Extract the (x, y) coordinate from the center of the cell holding the provided text.  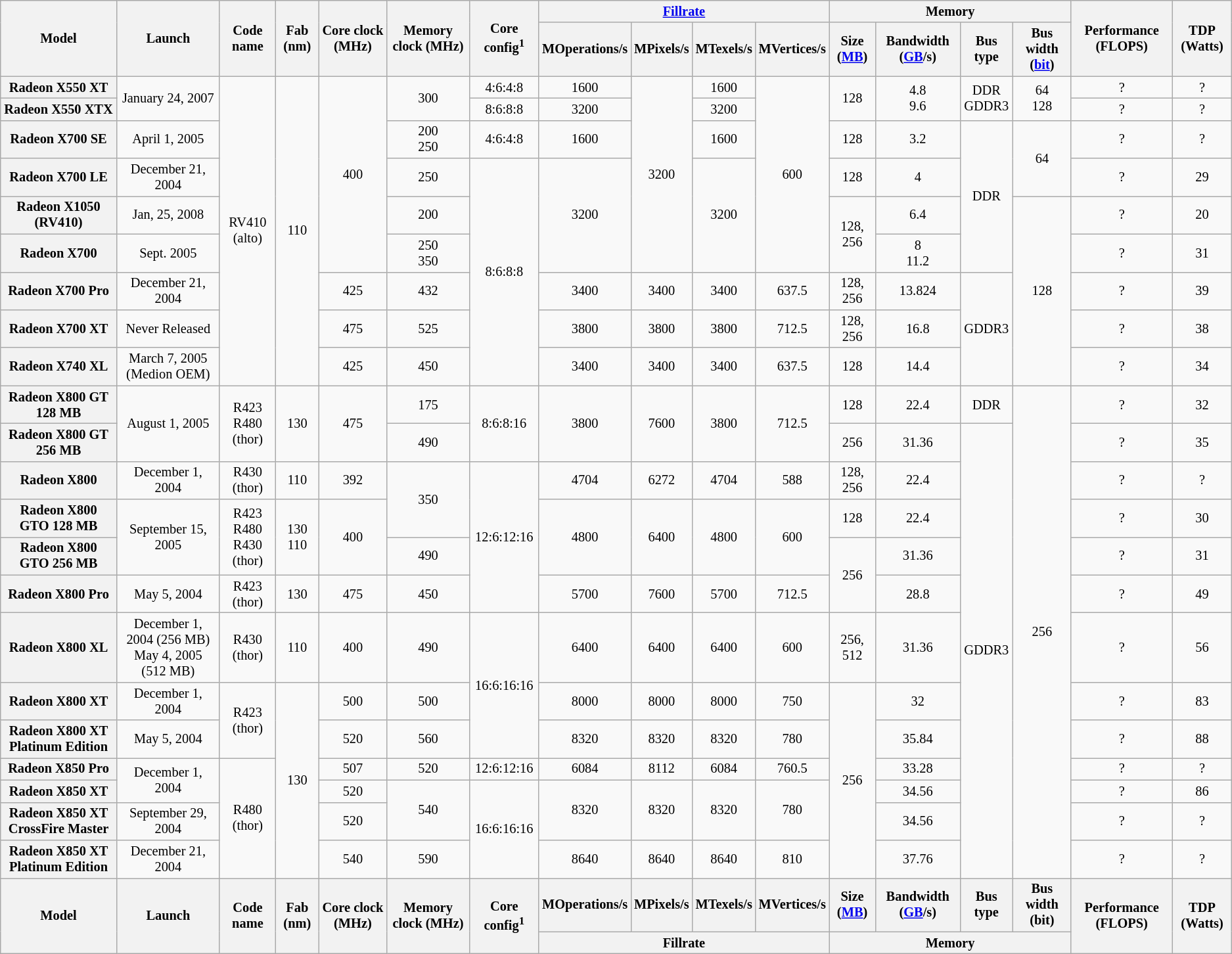
Radeon X700 Pro (59, 291)
Radeon X700 LE (59, 177)
35 (1202, 442)
810 (792, 859)
250 (428, 177)
Radeon X800 GTO 256 MB (59, 556)
13.824 (917, 291)
588 (792, 480)
Radeon X800 XL (59, 647)
35.84 (917, 739)
56 (1202, 647)
4 (917, 177)
811.2 (917, 253)
34 (1202, 367)
760.5 (792, 769)
Radeon X700 (59, 253)
Radeon X740 XL (59, 367)
Radeon X1050 (RV410) (59, 215)
Jan, 25, 2008 (168, 215)
March 7, 2005 (Medion OEM) (168, 367)
Radeon X800 Pro (59, 594)
560 (428, 739)
49 (1202, 594)
33.28 (917, 769)
525 (428, 329)
August 1, 2005 (168, 423)
Radeon X700 SE (59, 139)
Sept. 2005 (168, 253)
4.89.6 (917, 99)
8112 (661, 769)
256, 512 (853, 647)
250350 (428, 253)
750 (792, 701)
590 (428, 859)
December 1, 2004 (256 MB)May 4, 2005 (512 MB) (168, 647)
8:6:8:16 (504, 423)
29 (1202, 177)
350 (428, 499)
130110 (297, 537)
Radeon X850 XT CrossFire Master (59, 821)
Never Released (168, 329)
Radeon X850 XT (59, 791)
January 24, 2007 (168, 99)
20 (1202, 215)
175 (428, 405)
28.8 (917, 594)
30 (1202, 518)
R423R480 (thor) (247, 423)
Radeon X800 XT (59, 701)
38 (1202, 329)
DDRGDDR3 (986, 99)
Radeon X850 Pro (59, 769)
432 (428, 291)
37.76 (917, 859)
Radeon X800 GTO 128 MB (59, 518)
300 (428, 99)
September 29, 2004 (168, 821)
88 (1202, 739)
Radeon X800 (59, 480)
Radeon X800 GT 128 MB (59, 405)
R480 (thor) (247, 817)
Radeon X850 XT Platinum Edition (59, 859)
86 (1202, 791)
Radeon X550 XTX (59, 109)
16.8 (917, 329)
6272 (661, 480)
Radeon X800 GT 256 MB (59, 442)
200 (428, 215)
14.4 (917, 367)
507 (352, 769)
Radeon X700 XT (59, 329)
September 15, 2005 (168, 537)
3.2 (917, 139)
64 (1042, 158)
392 (352, 480)
200250 (428, 139)
39 (1202, 291)
83 (1202, 701)
Radeon X550 XT (59, 87)
6.4 (917, 215)
RV410 (alto) (247, 231)
Radeon X800 XT Platinum Edition (59, 739)
R423R480R430 (thor) (247, 537)
April 1, 2005 (168, 139)
64128 (1042, 99)
